Locate the cell with the specified text and output its (x, y) center coordinate. 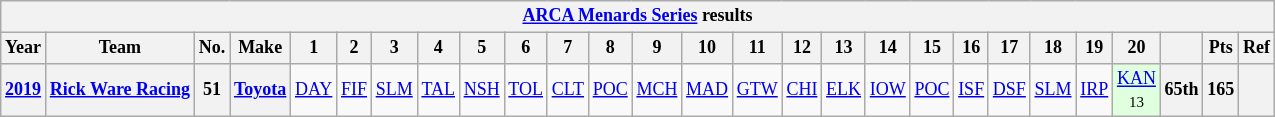
165 (1221, 90)
11 (757, 48)
Rick Ware Racing (120, 90)
MCH (657, 90)
14 (888, 48)
No. (212, 48)
15 (932, 48)
Team (120, 48)
CLT (568, 90)
ELK (844, 90)
ARCA Menards Series results (638, 16)
TOL (526, 90)
18 (1053, 48)
Ref (1257, 48)
Make (260, 48)
MAD (708, 90)
Year (24, 48)
7 (568, 48)
NSH (482, 90)
Toyota (260, 90)
GTW (757, 90)
13 (844, 48)
4 (438, 48)
2019 (24, 90)
19 (1094, 48)
5 (482, 48)
Pts (1221, 48)
8 (610, 48)
IRP (1094, 90)
CHI (802, 90)
51 (212, 90)
17 (1009, 48)
2 (354, 48)
1 (314, 48)
TAL (438, 90)
10 (708, 48)
20 (1137, 48)
16 (972, 48)
FIF (354, 90)
65th (1182, 90)
6 (526, 48)
9 (657, 48)
12 (802, 48)
DAY (314, 90)
IOW (888, 90)
KAN13 (1137, 90)
3 (394, 48)
DSF (1009, 90)
ISF (972, 90)
